Find where the given text appears and provide that cell's center as [X, Y] coordinate. 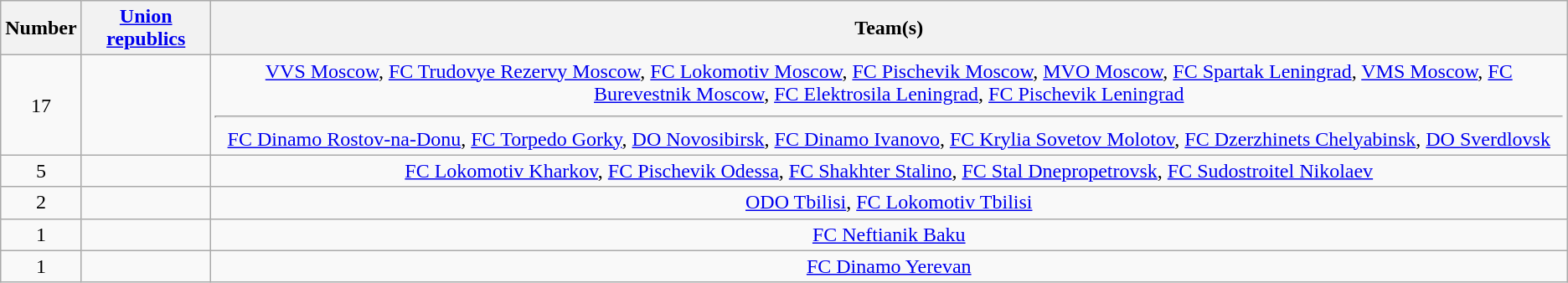
2 [41, 203]
ODO Tbilisi, FC Lokomotiv Tbilisi [889, 203]
17 [41, 105]
5 [41, 171]
Union republics [146, 28]
FC Neftianik Baku [889, 234]
Team(s) [889, 28]
FC Lokomotiv Kharkov, FC Pischevik Odessa, FC Shakhter Stalino, FC Stal Dnepropetrovsk, FC Sudostroitel Nikolaev [889, 171]
Number [41, 28]
FC Dinamo Yerevan [889, 266]
